Identify which cell holds the provided text, then report its (x, y) central coordinate. 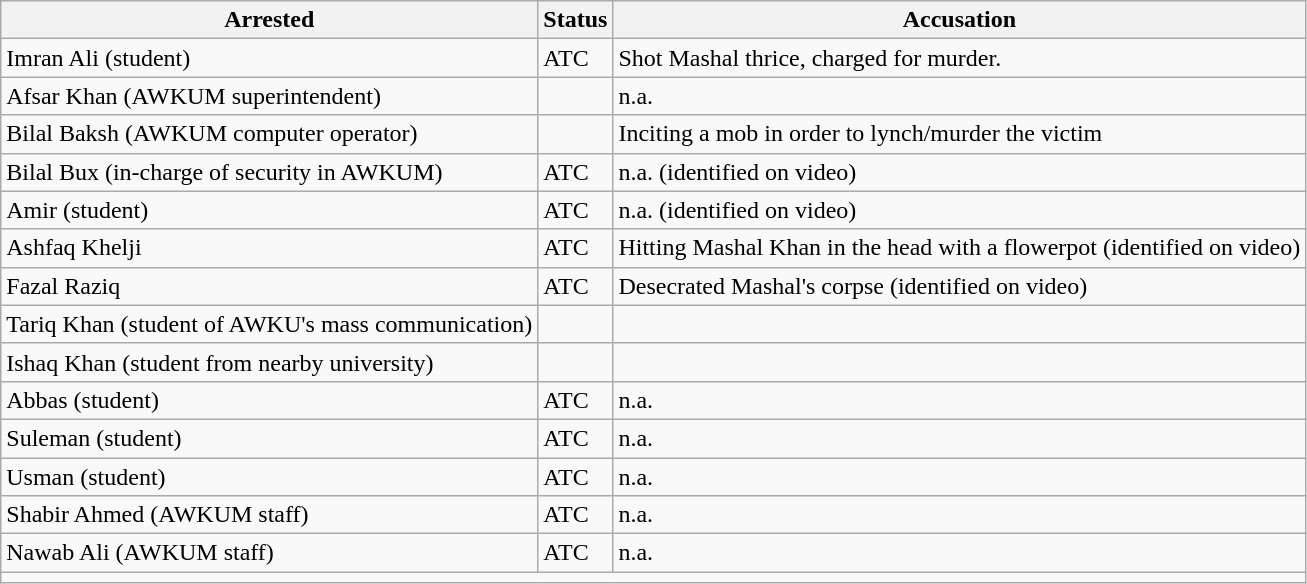
Tariq Khan (student of AWKU's mass communication) (270, 324)
Suleman (student) (270, 438)
Status (576, 20)
Amir (student) (270, 210)
Fazal Raziq (270, 286)
Desecrated Mashal's corpse (identified on video) (960, 286)
Shabir Ahmed (AWKUM staff) (270, 515)
Abbas (student) (270, 400)
Nawab Ali (AWKUM staff) (270, 553)
Ashfaq Khelji (270, 248)
Imran Ali (student) (270, 58)
Hitting Mashal Khan in the head with a flowerpot (identified on video) (960, 248)
Usman (student) (270, 477)
Afsar Khan (AWKUM superintendent) (270, 96)
Accusation (960, 20)
Shot Mashal thrice, charged for murder. (960, 58)
Ishaq Khan (student from nearby university) (270, 362)
Bilal Bux (in-charge of security in AWKUM) (270, 172)
Bilal Baksh (AWKUM computer operator) (270, 134)
Inciting a mob in order to lynch/murder the victim (960, 134)
Arrested (270, 20)
